Detect which cell encompasses the target text, then output its [x, y] center coordinate. 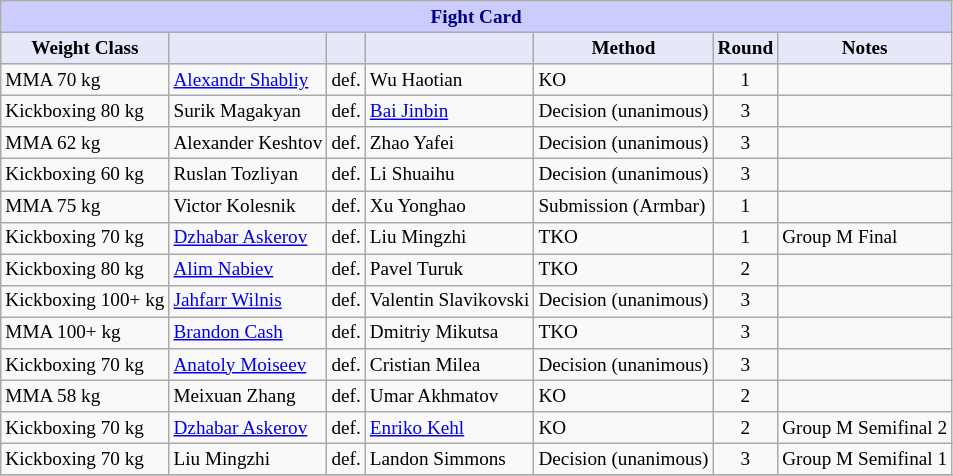
Surik Magakyan [248, 111]
Cristian Milea [450, 365]
MMA 100+ kg [85, 333]
Brandon Cash [248, 333]
Xu Yonghao [450, 206]
Meixuan Zhang [248, 396]
Bai Jinbin [450, 111]
Round [746, 48]
Landon Simmons [450, 460]
Kickboxing 60 kg [85, 175]
Pavel Turuk [450, 270]
Zhao Yafei [450, 143]
Dmitriy Mikutsa [450, 333]
MMA 75 kg [85, 206]
MMA 58 kg [85, 396]
Fight Card [476, 17]
Method [624, 48]
Umar Akhmatov [450, 396]
Alim Nabiev [248, 270]
Wu Haotian [450, 80]
Group M Final [865, 238]
MMA 62 kg [85, 143]
Group M Semifinal 2 [865, 428]
Anatoly Moiseev [248, 365]
Alexander Keshtov [248, 143]
Submission (Armbar) [624, 206]
MMA 70 kg [85, 80]
Ruslan Tozliyan [248, 175]
Weight Class [85, 48]
Notes [865, 48]
Victor Kolesnik [248, 206]
Jahfarr Wilnis [248, 301]
Li Shuaihu [450, 175]
Enriko Kehl [450, 428]
Kickboxing 100+ kg [85, 301]
Group M Semifinal 1 [865, 460]
Alexandr Shabliy [248, 80]
Valentin Slavikovski [450, 301]
